Find where the given text appears and provide that cell's center as [x, y] coordinate. 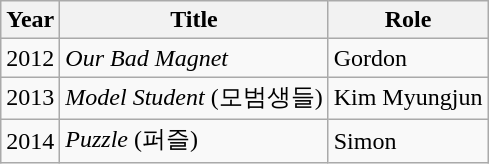
Puzzle (퍼즐) [194, 140]
Simon [408, 140]
Model Student (모범생들) [194, 98]
Our Bad Magnet [194, 58]
2012 [30, 58]
Year [30, 20]
Title [194, 20]
Role [408, 20]
Gordon [408, 58]
Kim Myungjun [408, 98]
2013 [30, 98]
2014 [30, 140]
